Find where the given text appears and provide that cell's center as (X, Y) coordinate. 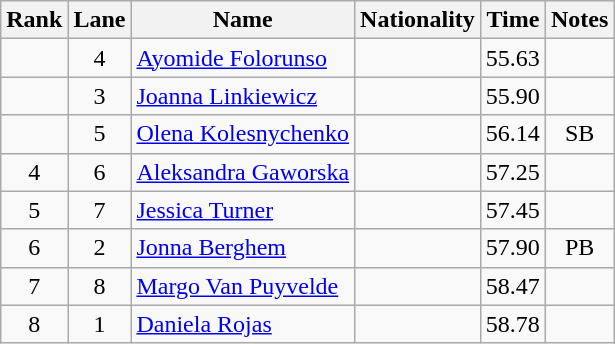
Lane (100, 20)
Jonna Berghem (243, 248)
Jessica Turner (243, 210)
58.78 (512, 324)
Notes (579, 20)
Ayomide Folorunso (243, 58)
3 (100, 96)
Time (512, 20)
55.63 (512, 58)
57.45 (512, 210)
56.14 (512, 134)
Joanna Linkiewicz (243, 96)
2 (100, 248)
55.90 (512, 96)
Aleksandra Gaworska (243, 172)
57.90 (512, 248)
SB (579, 134)
PB (579, 248)
Olena Kolesnychenko (243, 134)
Name (243, 20)
58.47 (512, 286)
Nationality (418, 20)
Rank (34, 20)
Daniela Rojas (243, 324)
1 (100, 324)
Margo Van Puyvelde (243, 286)
57.25 (512, 172)
